Capture the cell that displays the provided text and extract its (x, y) central coordinate. 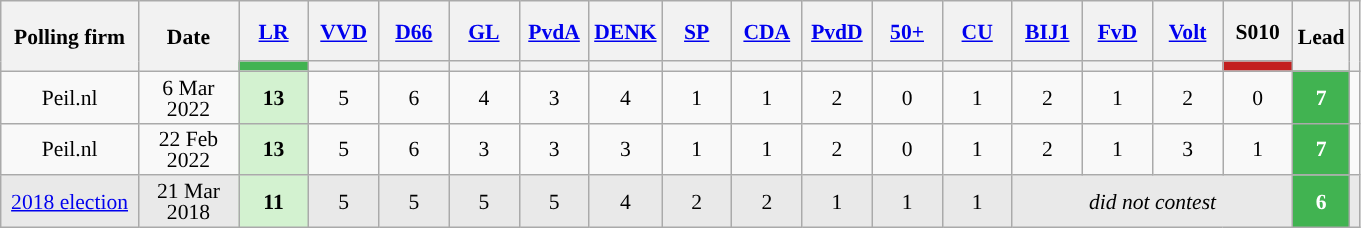
21 Mar 2018 (188, 202)
S010 (1258, 31)
11 (273, 202)
2018 election (70, 202)
PvdD (837, 31)
Polling firm (70, 36)
Lead (1322, 36)
D66 (414, 31)
FvD (1117, 31)
DENK (625, 31)
CU (977, 31)
Date (188, 36)
LR (273, 31)
22 Feb 2022 (188, 149)
50+ (907, 31)
6 Mar 2022 (188, 97)
Volt (1187, 31)
VVD (344, 31)
did not contest (1152, 202)
CDA (767, 31)
GL (484, 31)
PvdA (554, 31)
BIJ1 (1047, 31)
SP (697, 31)
